Find where the given text appears and provide that cell's center as [x, y] coordinate. 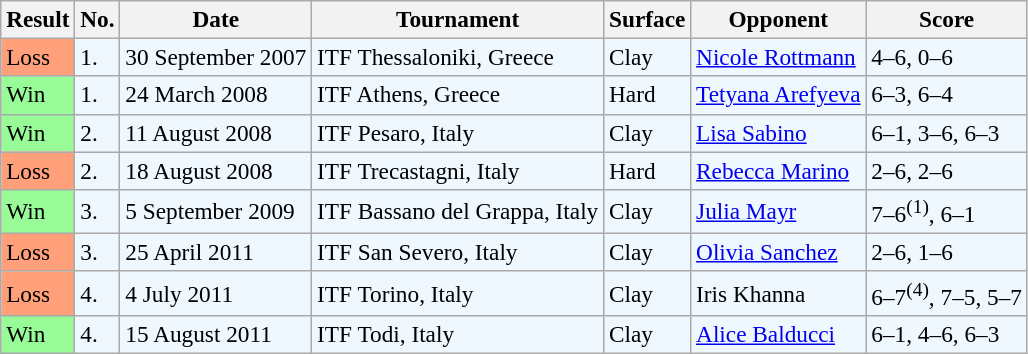
18 August 2008 [216, 170]
Olivia Sanchez [778, 252]
6–7(4), 7–5, 5–7 [946, 293]
7–6(1), 6–1 [946, 211]
No. [98, 19]
Alice Balducci [778, 334]
ITF Thessaloniki, Greece [458, 57]
Surface [648, 19]
Tournament [458, 19]
Score [946, 19]
Date [216, 19]
24 March 2008 [216, 95]
ITF Athens, Greece [458, 95]
Julia Mayr [778, 211]
6–1, 3–6, 6–3 [946, 133]
Opponent [778, 19]
2–6, 2–6 [946, 170]
5 September 2009 [216, 211]
Lisa Sabino [778, 133]
ITF Pesaro, Italy [458, 133]
4 July 2011 [216, 293]
Iris Khanna [778, 293]
30 September 2007 [216, 57]
Tetyana Arefyeva [778, 95]
ITF Todi, Italy [458, 334]
ITF San Severo, Italy [458, 252]
11 August 2008 [216, 133]
6–3, 6–4 [946, 95]
4–6, 0–6 [946, 57]
Nicole Rottmann [778, 57]
ITF Torino, Italy [458, 293]
ITF Trecastagni, Italy [458, 170]
Result [38, 19]
2–6, 1–6 [946, 252]
25 April 2011 [216, 252]
6–1, 4–6, 6–3 [946, 334]
15 August 2011 [216, 334]
ITF Bassano del Grappa, Italy [458, 211]
Rebecca Marino [778, 170]
